Detect which cell encompasses the target text, then output its [x, y] center coordinate. 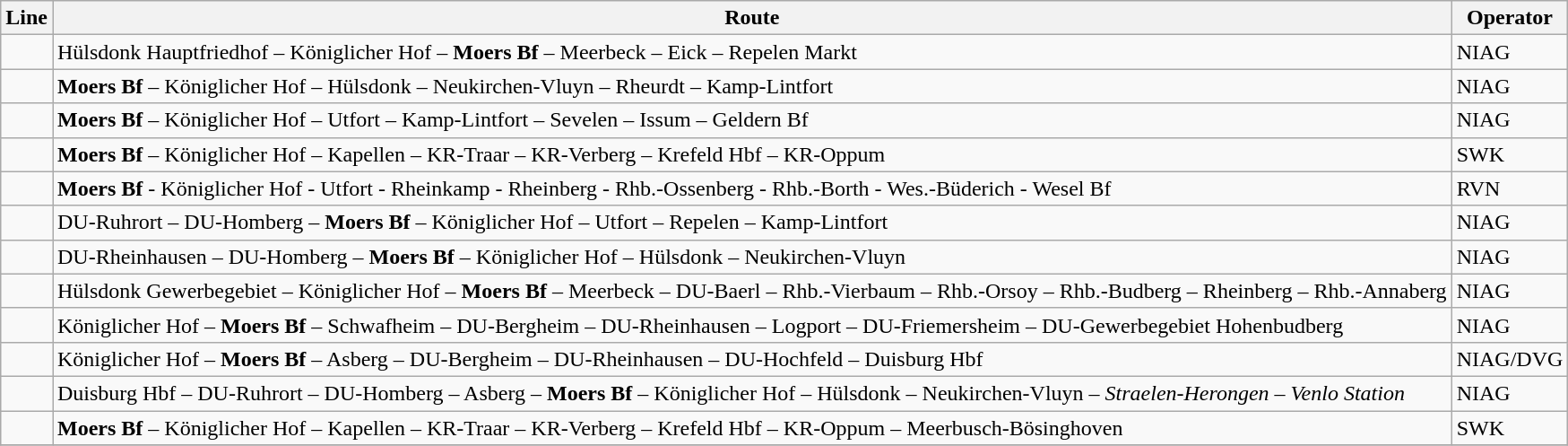
Moers Bf – Königlicher Hof – Utfort – Kamp-Lintfort – Sevelen – Issum – Geldern Bf [751, 120]
Hülsdonk Hauptfriedhof – Königlicher Hof – Moers Bf – Meerbeck – Eick – Repelen Markt [751, 52]
Königlicher Hof – Moers Bf – Schwafheim – DU-Bergheim – DU-Rheinhausen – Logport – DU-Friemersheim – DU-Gewerbegebiet Hohenbudberg [751, 325]
Moers Bf - Königlicher Hof - Utfort - Rheinkamp - Rheinberg - Rhb.-Ossenberg - Rhb.-Borth - Wes.-Büderich - Wesel Bf [751, 188]
Duisburg Hbf – DU-Ruhrort – DU-Homberg – Asberg – Moers Bf – Königlicher Hof – Hülsdonk – Neukirchen-Vluyn – Straelen-Herongen – Venlo Station [751, 393]
Operator [1510, 18]
Moers Bf – Königlicher Hof – Kapellen – KR-Traar – KR-Verberg – Krefeld Hbf – KR-Oppum – Meerbusch-Bösinghoven [751, 428]
DU-Rheinhausen – DU-Homberg – Moers Bf – Königlicher Hof – Hülsdonk – Neukirchen-Vluyn [751, 257]
NIAG/DVG [1510, 359]
DU-Ruhrort – DU-Homberg – Moers Bf – Königlicher Hof – Utfort – Repelen – Kamp-Lintfort [751, 223]
RVN [1510, 188]
Hülsdonk Gewerbegebiet – Königlicher Hof – Moers Bf – Meerbeck – DU-Baerl – Rhb.-Vierbaum – Rhb.-Orsoy – Rhb.-Budberg – Rheinberg – Rhb.-Annaberg [751, 291]
Route [751, 18]
Moers Bf – Königlicher Hof – Kapellen – KR-Traar – KR-Verberg – Krefeld Hbf – KR-Oppum [751, 154]
Line [27, 18]
Moers Bf – Königlicher Hof – Hülsdonk – Neukirchen-Vluyn – Rheurdt – Kamp-Lintfort [751, 86]
Königlicher Hof – Moers Bf – Asberg – DU-Bergheim – DU-Rheinhausen – DU-Hochfeld – Duisburg Hbf [751, 359]
